Pinpoint the cell where the given text exists, returning its (x, y) midpoint coordinate. 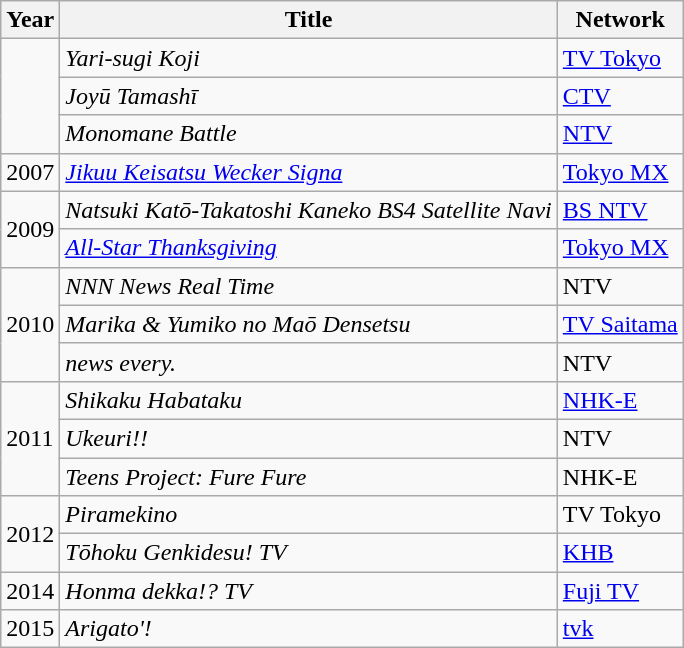
Shikaku Habataku (308, 400)
Yari-sugi Koji (308, 58)
Title (308, 20)
Monomane Battle (308, 134)
2009 (30, 229)
Natsuki Katō-Takatoshi Kaneko BS4 Satellite Navi (308, 210)
Teens Project: Fure Fure (308, 477)
tvk (620, 629)
Jikuu Keisatsu Wecker Signa (308, 172)
KHB (620, 553)
Joyū Tamashī (308, 96)
Year (30, 20)
2015 (30, 629)
BS NTV (620, 210)
Fuji TV (620, 591)
Ukeuri!! (308, 438)
Piramekino (308, 515)
Tōhoku Genkidesu! TV (308, 553)
2007 (30, 172)
NNN News Real Time (308, 286)
Arigato'! (308, 629)
TV Saitama (620, 324)
CTV (620, 96)
All-Star Thanksgiving (308, 248)
Marika & Yumiko no Maō Densetsu (308, 324)
news every. (308, 362)
Honma dekka!? TV (308, 591)
2012 (30, 534)
Network (620, 20)
2014 (30, 591)
2010 (30, 324)
2011 (30, 438)
